Identify which cell holds the provided text, then report its [X, Y] central coordinate. 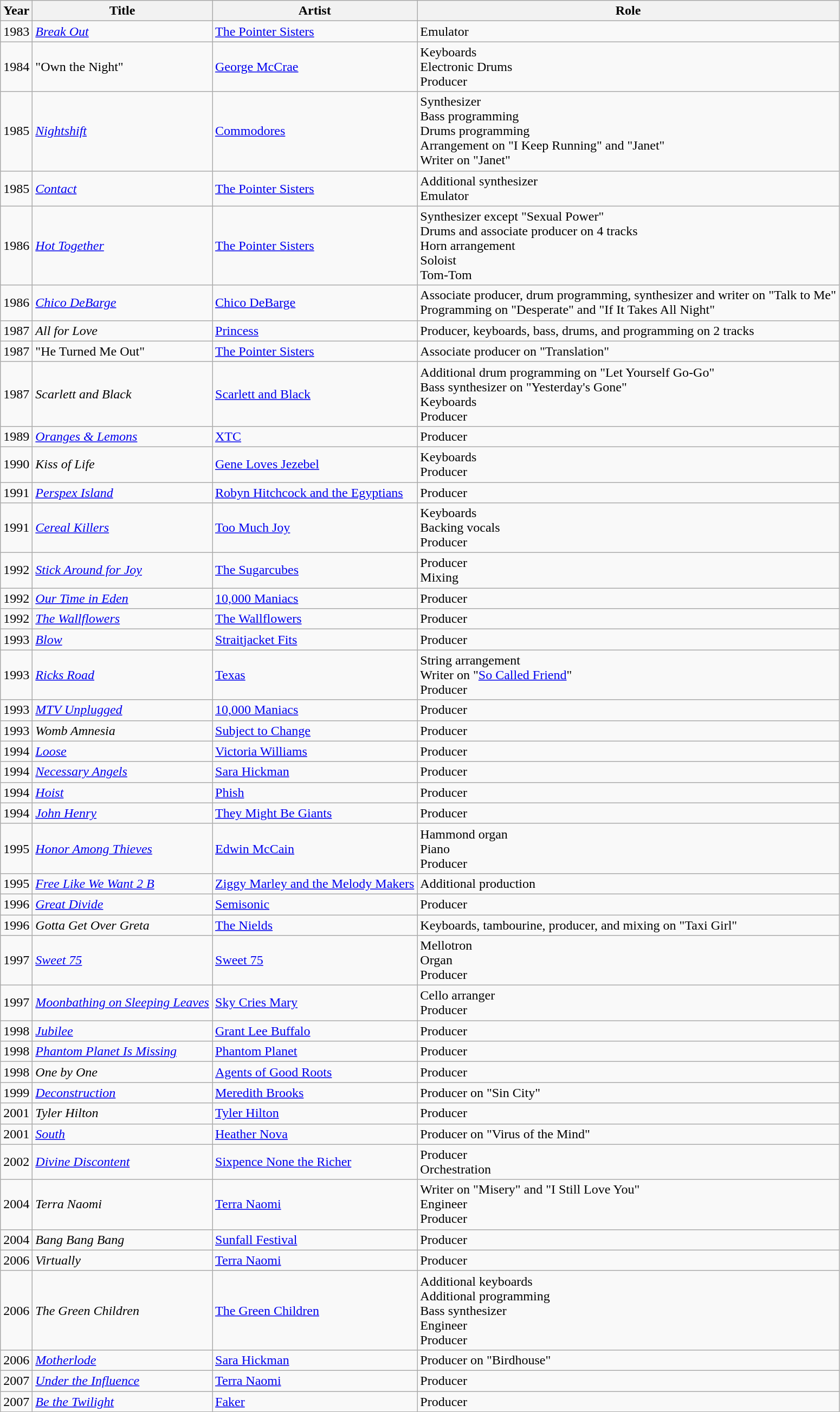
MellotronOrganProducer [628, 960]
Texas [315, 675]
Deconstruction [122, 1093]
Commodores [315, 131]
Break Out [122, 31]
Contact [122, 189]
Faker [315, 1401]
Be the Twilight [122, 1401]
Sunfall Festival [315, 1240]
Additional production [628, 884]
Emulator [628, 31]
Phantom Planet Is Missing [122, 1052]
One by One [122, 1072]
1999 [16, 1093]
Sky Cries Mary [315, 1003]
Keyboards, tambourine, producer, and mixing on "Taxi Girl" [628, 925]
KeyboardsElectronic DrumsProducer [628, 67]
Hammond organPianoProducer [628, 848]
Associate producer, drum programming, synthesizer and writer on "Talk to Me"Programming on "Desperate" and "If It Takes All Night" [628, 302]
XTC [315, 436]
ProducerMixing [628, 570]
Divine Discontent [122, 1162]
Agents of Good Roots [315, 1072]
1983 [16, 31]
Necessary Angels [122, 772]
Gotta Get Over Greta [122, 925]
KeyboardsBacking vocalsProducer [628, 528]
Oranges & Lemons [122, 436]
Motherlode [122, 1360]
All for Love [122, 331]
Additional keyboardsAdditional programmingBass synthesizerEngineerProducer [628, 1310]
Writer on "Misery" and "I Still Love You"EngineerProducer [628, 1204]
John Henry [122, 813]
Ziggy Marley and the Melody Makers [315, 884]
2002 [16, 1162]
Loose [122, 751]
MTV Unplugged [122, 710]
Moonbathing on Sleeping Leaves [122, 1003]
Additional drum programming on "Let Yourself Go-Go"Bass synthesizer on "Yesterday's Gone"KeyboardsProducer [628, 394]
Free Like We Want 2 B [122, 884]
Producer on "Sin City" [628, 1093]
1990 [16, 464]
String arrangementWriter on "So Called Friend"Producer [628, 675]
Producer on "Virus of the Mind" [628, 1134]
Womb Amnesia [122, 731]
Cereal Killers [122, 528]
Producer on "Birdhouse" [628, 1360]
Great Divide [122, 904]
Hot Together [122, 246]
Title [122, 11]
Cello arrangerProducer [628, 1003]
Victoria Williams [315, 751]
Too Much Joy [315, 528]
Grant Lee Buffalo [315, 1031]
Heather Nova [315, 1134]
Princess [315, 331]
Honor Among Thieves [122, 848]
The Nields [315, 925]
Stick Around for Joy [122, 570]
Blow [122, 640]
Associate producer on "Translation" [628, 351]
SynthesizerBass programmingDrums programmingArrangement on "I Keep Running" and "Janet"Writer on "Janet" [628, 131]
Robyn Hitchcock and the Egyptians [315, 493]
Year [16, 11]
Artist [315, 11]
Kiss of Life [122, 464]
Hoist [122, 792]
Nightshift [122, 131]
ProducerOrchestration [628, 1162]
Jubilee [122, 1031]
Straitjacket Fits [315, 640]
The Sugarcubes [315, 570]
Perspex Island [122, 493]
Additional synthesizerEmulator [628, 189]
Producer, keyboards, bass, drums, and programming on 2 tracks [628, 331]
George McCrae [315, 67]
Synthesizer except "Sexual Power"Drums and associate producer on 4 tracksHorn arrangementSoloistTom-Tom [628, 246]
Virtually [122, 1260]
Under the Influence [122, 1381]
KeyboardsProducer [628, 464]
Gene Loves Jezebel [315, 464]
Our Time in Eden [122, 598]
1984 [16, 67]
Phish [315, 792]
Meredith Brooks [315, 1093]
Ricks Road [122, 675]
Semisonic [315, 904]
Phantom Planet [315, 1052]
"Own the Night" [122, 67]
Sixpence None the Richer [315, 1162]
South [122, 1134]
Bang Bang Bang [122, 1240]
Subject to Change [315, 731]
They Might Be Giants [315, 813]
1989 [16, 436]
Role [628, 11]
Edwin McCain [315, 848]
"He Turned Me Out" [122, 351]
